Pinpoint the cell where the given text exists, returning its [X, Y] midpoint coordinate. 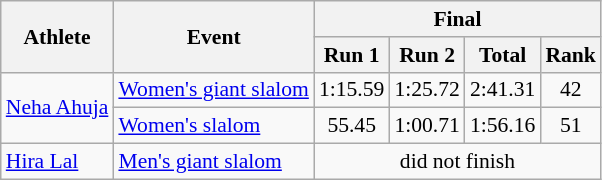
42 [570, 90]
Hira Lal [58, 162]
Women's giant slalom [214, 90]
1:00.71 [426, 126]
Total [502, 55]
Final [458, 19]
Women's slalom [214, 126]
Run 1 [352, 55]
Neha Ahuja [58, 108]
Rank [570, 55]
1:15.59 [352, 90]
55.45 [352, 126]
Men's giant slalom [214, 162]
did not finish [458, 162]
1:25.72 [426, 90]
Athlete [58, 36]
1:56.16 [502, 126]
Run 2 [426, 55]
51 [570, 126]
2:41.31 [502, 90]
Event [214, 36]
